For the text-containing cell, return its midpoint in [X, Y] coordinate format. 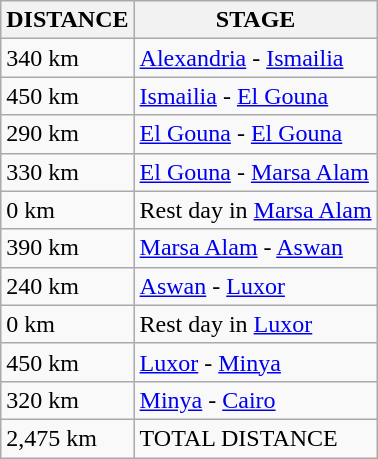
320 km [68, 400]
TOTAL DISTANCE [256, 438]
STAGE [256, 20]
240 km [68, 286]
Aswan - Luxor [256, 286]
390 km [68, 248]
Minya - Cairo [256, 400]
2,475 km [68, 438]
Rest day in Luxor [256, 324]
El Gouna - El Gouna [256, 134]
Rest day in Marsa Alam [256, 210]
330 km [68, 172]
DISTANCE [68, 20]
290 km [68, 134]
Alexandria - Ismailia [256, 58]
Ismailia - El Gouna [256, 96]
El Gouna - Marsa Alam [256, 172]
Marsa Alam - Aswan [256, 248]
Luxor - Minya [256, 362]
340 km [68, 58]
